Return (x, y) of the center of cell containing provided text 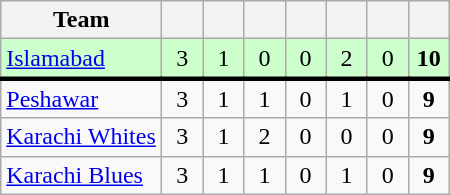
Team (82, 20)
Peshawar (82, 98)
Islamabad (82, 59)
10 (428, 59)
Karachi Blues (82, 175)
Karachi Whites (82, 137)
